Extract the (x, y) coordinate from the center of the cell holding the provided text.  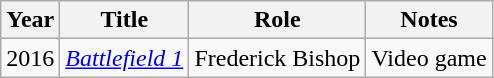
Notes (429, 20)
2016 (30, 58)
Video game (429, 58)
Role (278, 20)
Frederick Bishop (278, 58)
Year (30, 20)
Battlefield 1 (124, 58)
Title (124, 20)
